Find where the given text appears and provide that cell's center as [x, y] coordinate. 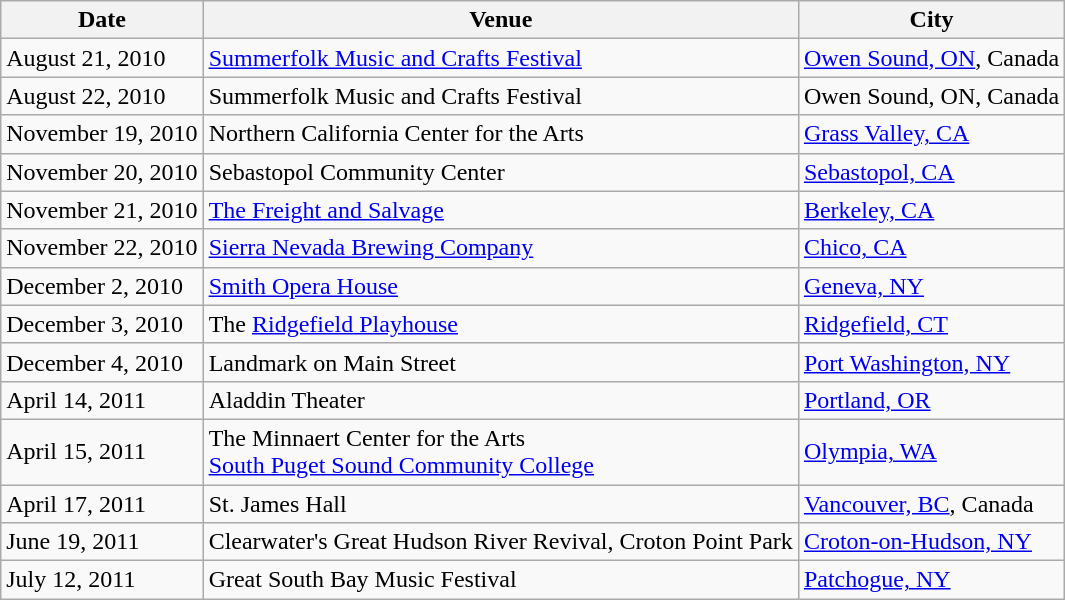
April 17, 2011 [102, 503]
July 12, 2011 [102, 580]
Sebastopol, CA [931, 172]
Sebastopol Community Center [500, 172]
November 19, 2010 [102, 134]
Chico, CA [931, 248]
The Ridgefield Playhouse [500, 324]
Clearwater's Great Hudson River Revival, Croton Point Park [500, 542]
Smith Opera House [500, 286]
November 22, 2010 [102, 248]
August 21, 2010 [102, 58]
Grass Valley, CA [931, 134]
Croton-on-Hudson, NY [931, 542]
Great South Bay Music Festival [500, 580]
December 3, 2010 [102, 324]
April 14, 2011 [102, 400]
August 22, 2010 [102, 96]
Northern California Center for the Arts [500, 134]
Aladdin Theater [500, 400]
Sierra Nevada Brewing Company [500, 248]
December 2, 2010 [102, 286]
The Minnaert Center for the ArtsSouth Puget Sound Community College [500, 452]
City [931, 20]
Date [102, 20]
Vancouver, BC, Canada [931, 503]
Patchogue, NY [931, 580]
Ridgefield, CT [931, 324]
November 21, 2010 [102, 210]
Landmark on Main Street [500, 362]
Geneva, NY [931, 286]
Port Washington, NY [931, 362]
The Freight and Salvage [500, 210]
Portland, OR [931, 400]
April 15, 2011 [102, 452]
November 20, 2010 [102, 172]
Berkeley, CA [931, 210]
St. James Hall [500, 503]
Olympia, WA [931, 452]
Venue [500, 20]
December 4, 2010 [102, 362]
June 19, 2011 [102, 542]
